Search for the cell housing the specified text and yield its (x, y) center coordinate. 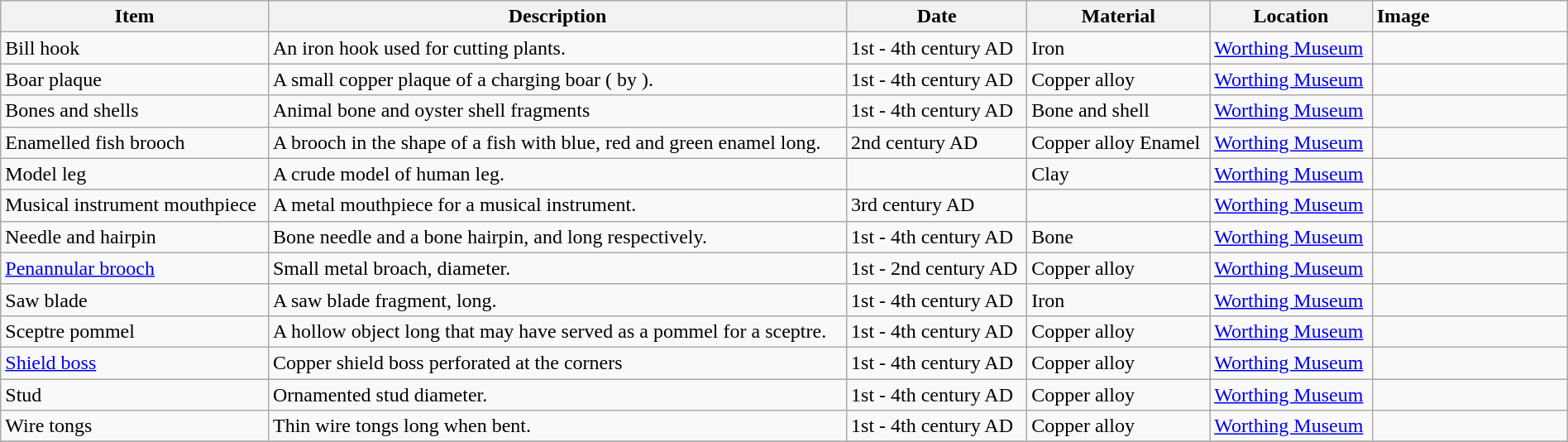
Image (1470, 17)
Boar plaque (135, 79)
Penannular brooch (135, 268)
Bone (1118, 237)
Shield boss (135, 363)
Copper shield boss perforated at the corners (557, 363)
Wire tongs (135, 426)
Clay (1118, 174)
Date (937, 17)
Location (1291, 17)
Material (1118, 17)
Bill hook (135, 48)
Bone and shell (1118, 111)
Description (557, 17)
Stud (135, 395)
Animal bone and oyster shell fragments (557, 111)
Thin wire tongs long when bent. (557, 426)
A brooch in the shape of a fish with blue, red and green enamel long. (557, 142)
Sceptre pommel (135, 331)
Musical instrument mouthpiece (135, 205)
Item (135, 17)
A hollow object long that may have served as a pommel for a sceptre. (557, 331)
A small copper plaque of a charging boar ( by ). (557, 79)
A saw blade fragment, long. (557, 300)
Enamelled fish brooch (135, 142)
Bones and shells (135, 111)
Saw blade (135, 300)
2nd century AD (937, 142)
Bone needle and a bone hairpin, and long respectively. (557, 237)
Ornamented stud diameter. (557, 395)
3rd century AD (937, 205)
Model leg (135, 174)
Small metal broach, diameter. (557, 268)
Copper alloy Enamel (1118, 142)
1st - 2nd century AD (937, 268)
A metal mouthpiece for a musical instrument. (557, 205)
Needle and hairpin (135, 237)
A crude model of human leg. (557, 174)
An iron hook used for cutting plants. (557, 48)
